Locate the cell with the specified text and output its (x, y) center coordinate. 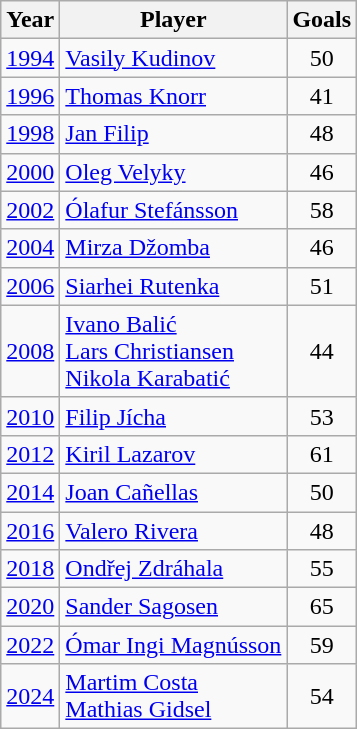
61 (322, 454)
51 (322, 286)
2008 (30, 351)
54 (322, 696)
2004 (30, 248)
Martim Costa Mathias Gidsel (174, 696)
2002 (30, 210)
53 (322, 416)
Goals (322, 20)
55 (322, 569)
Ondřej Zdráhala (174, 569)
2024 (30, 696)
Joan Cañellas (174, 492)
2020 (30, 607)
Ólafur Stefánsson (174, 210)
Vasily Kudinov (174, 58)
Mirza Džomba (174, 248)
Year (30, 20)
Thomas Knorr (174, 96)
2006 (30, 286)
Ómar Ingi Magnússon (174, 645)
Oleg Velyky (174, 172)
65 (322, 607)
1994 (30, 58)
2012 (30, 454)
Filip Jícha (174, 416)
Player (174, 20)
58 (322, 210)
Siarhei Rutenka (174, 286)
2022 (30, 645)
1996 (30, 96)
44 (322, 351)
2018 (30, 569)
2016 (30, 531)
2000 (30, 172)
Ivano Balić Lars Christiansen Nikola Karabatić (174, 351)
Valero Rivera (174, 531)
2010 (30, 416)
Sander Sagosen (174, 607)
1998 (30, 134)
Jan Filip (174, 134)
41 (322, 96)
59 (322, 645)
2014 (30, 492)
Kiril Lazarov (174, 454)
